Capture the cell that displays the provided text and extract its (x, y) central coordinate. 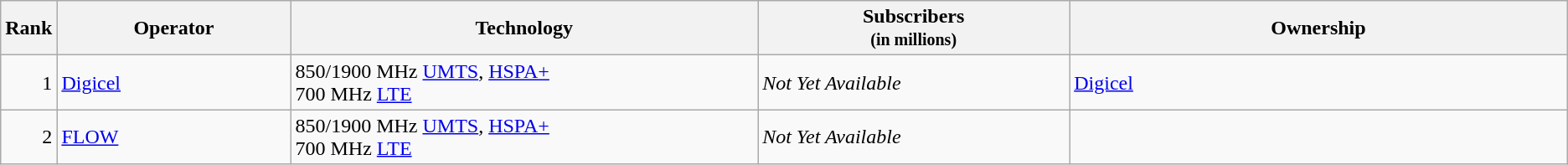
Operator (174, 28)
FLOW (174, 137)
Rank (28, 28)
Technology (524, 28)
1 (28, 82)
Ownership (1318, 28)
Subscribers(in millions) (914, 28)
2 (28, 137)
